Return the (x, y) coordinate for the center point of the cell that contains the specified text.  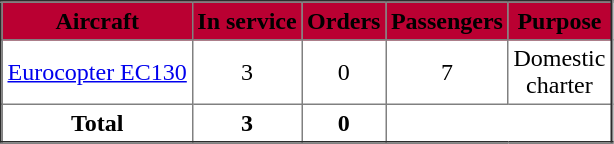
In service (247, 21)
Passengers (447, 21)
Domestic charter (560, 72)
Eurocopter EC130 (98, 72)
Orders (344, 21)
Purpose (560, 21)
Total (98, 123)
Aircraft (98, 21)
7 (447, 72)
